Capture the cell that displays the provided text and extract its [x, y] central coordinate. 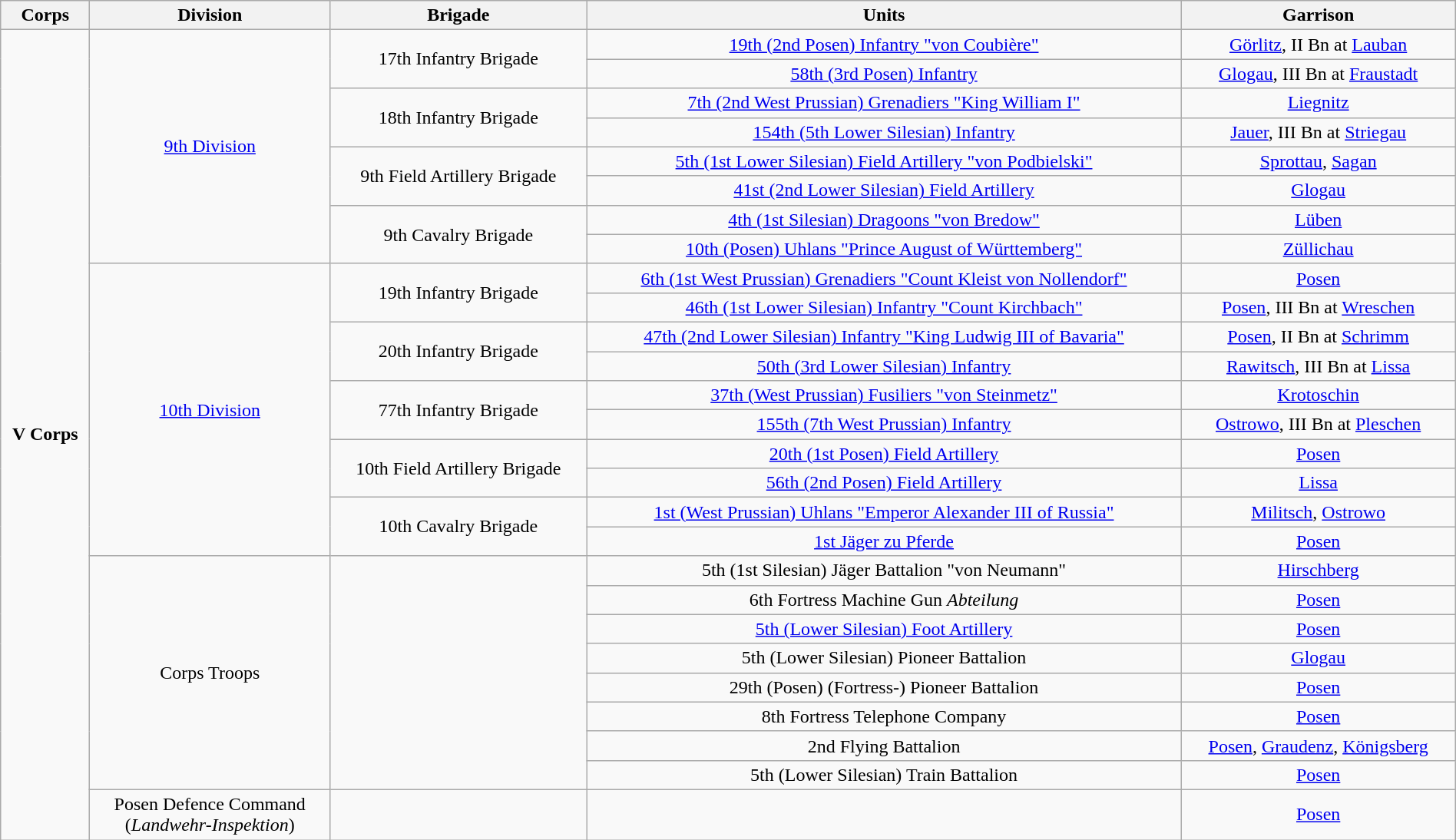
Garrison [1318, 15]
9th Field Artillery Brigade [458, 176]
5th (1st Silesian) Jäger Battalion "von Neumann" [884, 570]
Posen Defence Command(Landwehr-Inspektion) [210, 814]
Posen, III Bn at Wreschen [1318, 307]
Görlitz, II Bn at Lauban [1318, 45]
Ostrowo, III Bn at Pleschen [1318, 425]
Sprottau, Sagan [1318, 161]
Posen, Graudenz, Königsberg [1318, 746]
4th (1st Silesian) Dragoons "von Bredow" [884, 220]
1st Jäger zu Pferde [884, 541]
8th Fortress Telephone Company [884, 716]
Züllichau [1318, 249]
41st (2nd Lower Silesian) Field Artillery [884, 190]
56th (2nd Posen) Field Artillery [884, 483]
10th Division [210, 410]
Glogau, III Bn at Fraustadt [1318, 74]
29th (Posen) (Fortress-) Pioneer Battalion [884, 687]
20th (1st Posen) Field Artillery [884, 454]
58th (3rd Posen) Infantry [884, 74]
5th (Lower Silesian) Pioneer Battalion [884, 658]
18th Infantry Brigade [458, 117]
19th (2nd Posen) Infantry "von Coubière" [884, 45]
Lüben [1318, 220]
5th (1st Lower Silesian) Field Artillery "von Podbielski" [884, 161]
Division [210, 15]
1st (West Prussian) Uhlans "Emperor Alexander III of Russia" [884, 512]
10th Field Artillery Brigade [458, 468]
Militsch, Ostrowo [1318, 512]
20th Infantry Brigade [458, 351]
155th (7th West Prussian) Infantry [884, 425]
5th (Lower Silesian) Foot Artillery [884, 629]
Lissa [1318, 483]
Posen, II Bn at Schrimm [1318, 336]
Jauer, III Bn at Striegau [1318, 132]
6th (1st West Prussian) Grenadiers "Count Kleist von Nollendorf" [884, 278]
10th Cavalry Brigade [458, 527]
Units [884, 15]
Corps Troops [210, 673]
V Corps [45, 435]
17th Infantry Brigade [458, 59]
154th (5th Lower Silesian) Infantry [884, 132]
Rawitsch, III Bn at Lissa [1318, 366]
19th Infantry Brigade [458, 293]
46th (1st Lower Silesian) Infantry "Count Kirchbach" [884, 307]
9th Cavalry Brigade [458, 234]
9th Division [210, 147]
37th (West Prussian) Fusiliers "von Steinmetz" [884, 395]
77th Infantry Brigade [458, 410]
Liegnitz [1318, 103]
Krotoschin [1318, 395]
50th (3rd Lower Silesian) Infantry [884, 366]
Hirschberg [1318, 570]
2nd Flying Battalion [884, 746]
10th (Posen) Uhlans "Prince August of Württemberg" [884, 249]
Brigade [458, 15]
47th (2nd Lower Silesian) Infantry "King Ludwig III of Bavaria" [884, 336]
5th (Lower Silesian) Train Battalion [884, 775]
Corps [45, 15]
6th Fortress Machine Gun Abteilung [884, 600]
7th (2nd West Prussian) Grenadiers "King William I" [884, 103]
